Output the [X, Y] coordinate of the center of the cell containing the given text.  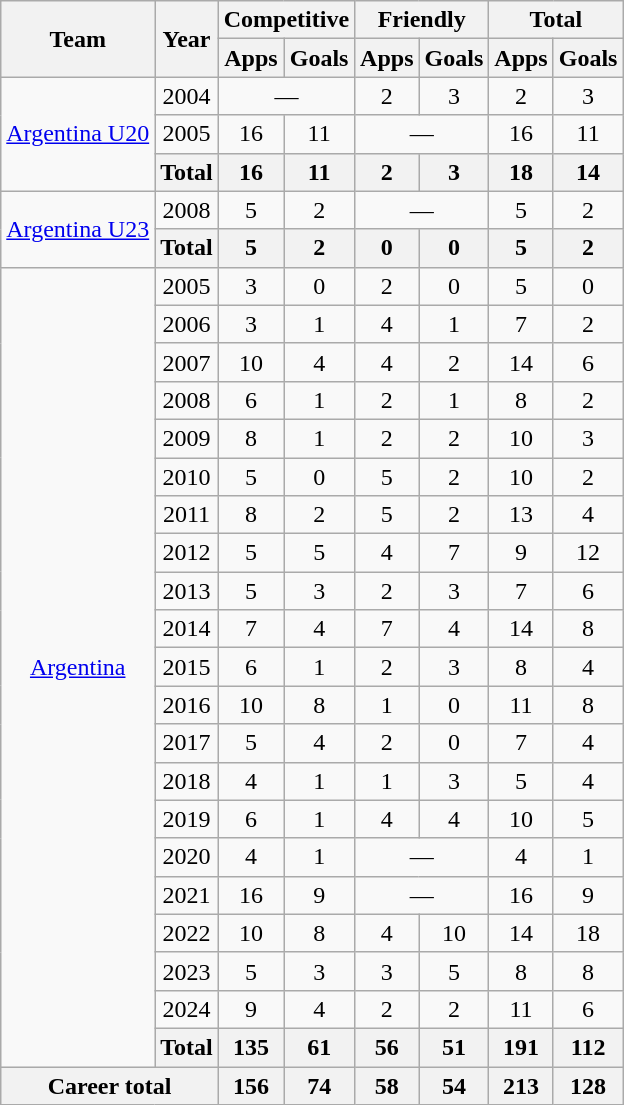
54 [454, 1085]
156 [250, 1085]
Year [187, 39]
61 [320, 1047]
2014 [187, 629]
2011 [187, 515]
2018 [187, 781]
51 [454, 1047]
191 [521, 1047]
Competitive [286, 20]
2021 [187, 895]
Argentina [78, 666]
56 [387, 1047]
2016 [187, 705]
Argentina U20 [78, 134]
2024 [187, 1009]
2010 [187, 477]
58 [387, 1085]
74 [320, 1085]
112 [588, 1047]
2007 [187, 362]
2006 [187, 324]
2004 [187, 96]
Career total [110, 1085]
12 [588, 553]
13 [521, 515]
135 [250, 1047]
2012 [187, 553]
Friendly [422, 20]
128 [588, 1085]
2017 [187, 743]
Team [78, 39]
213 [521, 1085]
Argentina U23 [78, 229]
2015 [187, 667]
2019 [187, 819]
2009 [187, 438]
2022 [187, 933]
2023 [187, 971]
2020 [187, 857]
2013 [187, 591]
